Pinpoint the cell where the given text exists, returning its [X, Y] midpoint coordinate. 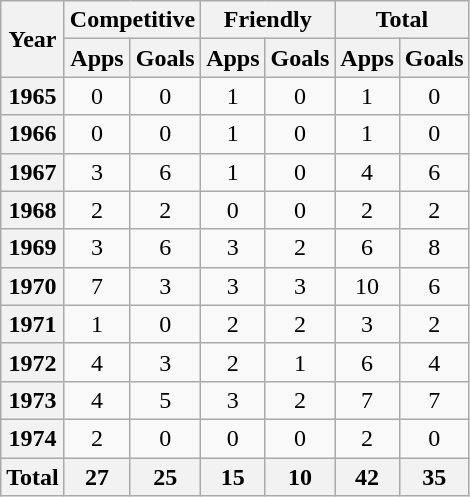
5 [166, 400]
25 [166, 477]
35 [434, 477]
Year [33, 39]
15 [233, 477]
42 [367, 477]
1966 [33, 134]
1974 [33, 438]
1969 [33, 248]
1973 [33, 400]
Friendly [268, 20]
8 [434, 248]
1972 [33, 362]
1967 [33, 172]
1965 [33, 96]
1968 [33, 210]
1970 [33, 286]
Competitive [132, 20]
1971 [33, 324]
27 [96, 477]
